Determine the (X, Y) coordinate at the center of the cell enclosing the given text.  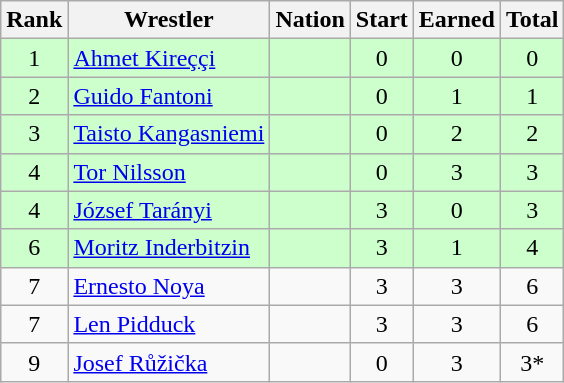
Taisto Kangasniemi (169, 134)
Nation (310, 20)
Earned (456, 20)
Ernesto Noya (169, 286)
Len Pidduck (169, 324)
Guido Fantoni (169, 96)
Wrestler (169, 20)
Tor Nilsson (169, 172)
Rank (34, 20)
9 (34, 362)
Ahmet Kireççi (169, 58)
3* (532, 362)
Start (382, 20)
József Tarányi (169, 210)
Josef Růžička (169, 362)
Total (532, 20)
Moritz Inderbitzin (169, 248)
